Locate the cell with the specified text and output its (x, y) center coordinate. 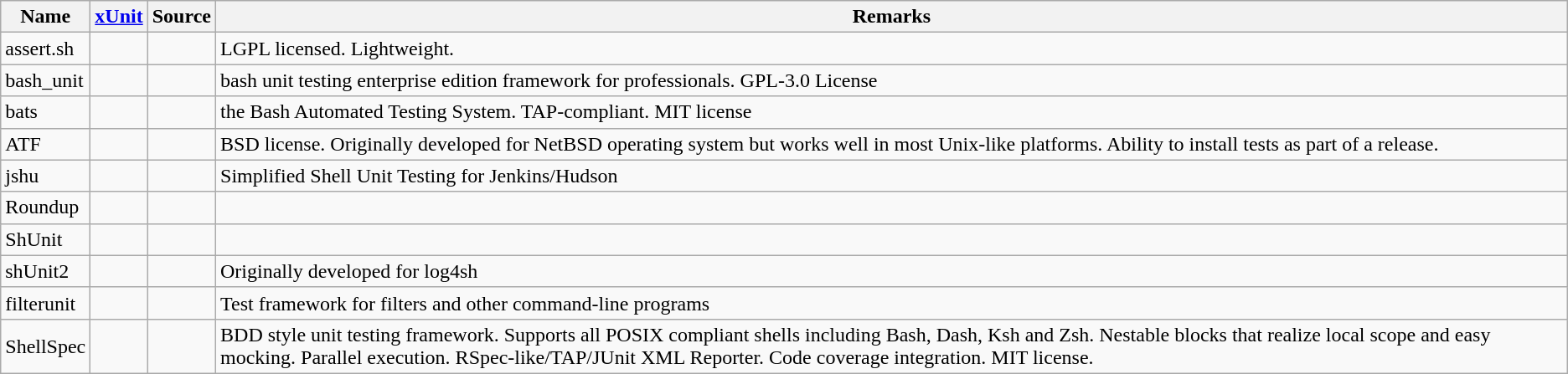
filterunit (45, 303)
ATF (45, 144)
Source (181, 17)
Test framework for filters and other command-line programs (892, 303)
bash unit testing enterprise edition framework for professionals. GPL-3.0 License (892, 80)
bash_unit (45, 80)
ShUnit (45, 239)
the Bash Automated Testing System. TAP-compliant. MIT license (892, 112)
bats (45, 112)
assert.sh (45, 49)
Simplified Shell Unit Testing for Jenkins/Hudson (892, 176)
Remarks (892, 17)
ShellSpec (45, 346)
LGPL licensed. Lightweight. (892, 49)
Roundup (45, 207)
Originally developed for log4sh (892, 271)
shUnit2 (45, 271)
xUnit (119, 17)
Name (45, 17)
jshu (45, 176)
